Determine the (X, Y) coordinate at the center of the cell enclosing the given text.  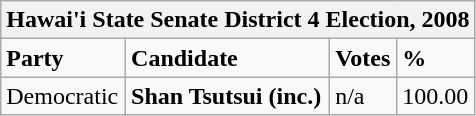
100.00 (436, 96)
Shan Tsutsui (inc.) (228, 96)
n/a (364, 96)
Party (64, 58)
Democratic (64, 96)
Hawai'i State Senate District 4 Election, 2008 (238, 20)
% (436, 58)
Candidate (228, 58)
Votes (364, 58)
